Pinpoint the cell where the given text exists, returning its (X, Y) midpoint coordinate. 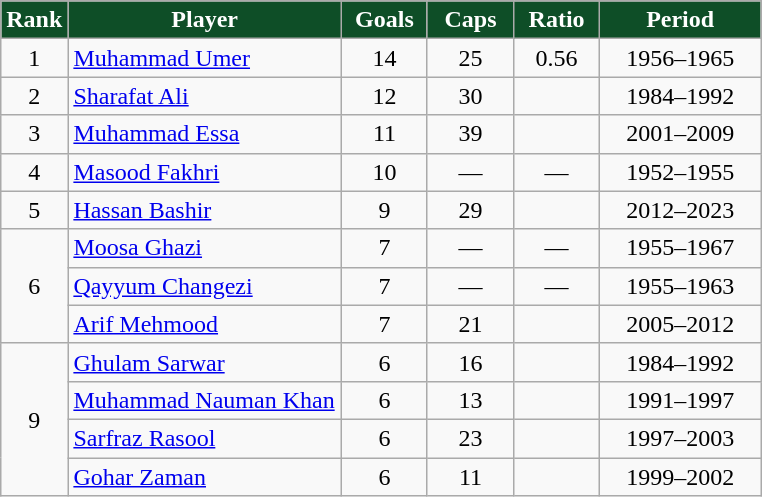
1955–1967 (680, 248)
Qayyum Changezi (205, 286)
Ratio (557, 20)
3 (34, 134)
Sharafat Ali (205, 96)
10 (384, 172)
Player (205, 20)
Period (680, 20)
1997–2003 (680, 438)
1952–1955 (680, 172)
23 (470, 438)
Arif Mehmood (205, 324)
Hassan Bashir (205, 210)
Gohar Zaman (205, 477)
Sarfraz Rasool (205, 438)
16 (470, 362)
Moosa Ghazi (205, 248)
2001–2009 (680, 134)
Ghulam Sarwar (205, 362)
Goals (384, 20)
29 (470, 210)
Muhammad Umer (205, 58)
Masood Fakhri (205, 172)
30 (470, 96)
4 (34, 172)
Muhammad Nauman Khan (205, 400)
14 (384, 58)
2005–2012 (680, 324)
21 (470, 324)
5 (34, 210)
2012–2023 (680, 210)
13 (470, 400)
1999–2002 (680, 477)
0.56 (557, 58)
25 (470, 58)
Caps (470, 20)
39 (470, 134)
1955–1963 (680, 286)
12 (384, 96)
1991–1997 (680, 400)
1956–1965 (680, 58)
2 (34, 96)
Rank (34, 20)
Muhammad Essa (205, 134)
1 (34, 58)
